For the text-containing cell, return its midpoint in [x, y] coordinate format. 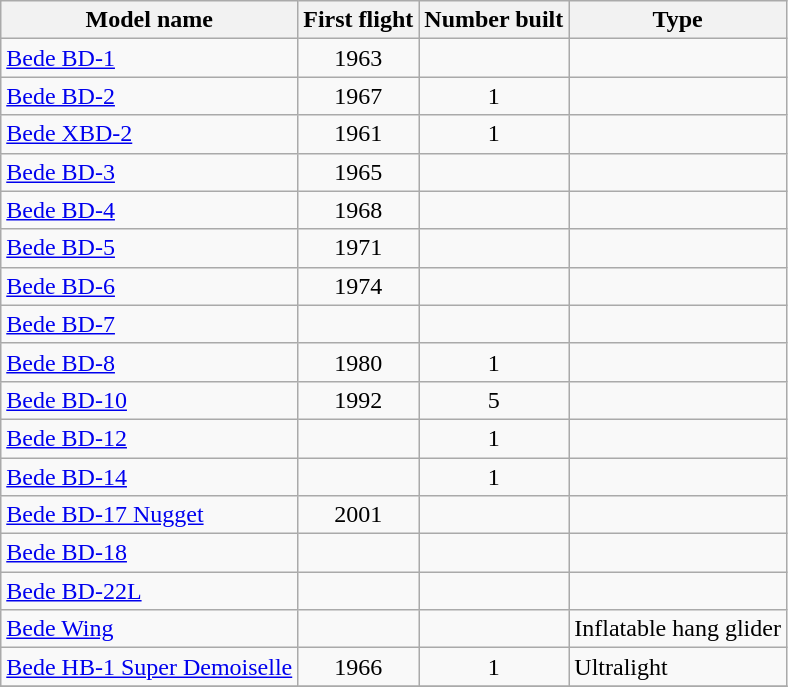
Bede BD-6 [150, 286]
Bede BD-1 [150, 58]
Number built [494, 20]
Inflatable hang glider [678, 629]
1965 [358, 172]
Ultralight [678, 667]
Bede BD-7 [150, 324]
Bede BD-4 [150, 210]
Bede XBD-2 [150, 134]
Bede BD-10 [150, 400]
Type [678, 20]
Bede BD-22L [150, 591]
Bede BD-14 [150, 477]
First flight [358, 20]
Bede BD-18 [150, 553]
Bede BD-17 Nugget [150, 515]
5 [494, 400]
Bede BD-8 [150, 362]
1992 [358, 400]
1966 [358, 667]
1974 [358, 286]
2001 [358, 515]
Bede BD-2 [150, 96]
Bede BD-3 [150, 172]
1967 [358, 96]
Bede BD-5 [150, 248]
1980 [358, 362]
1963 [358, 58]
Bede BD-12 [150, 438]
1968 [358, 210]
Model name [150, 20]
Bede Wing [150, 629]
1971 [358, 248]
Bede HB-1 Super Demoiselle [150, 667]
1961 [358, 134]
